Detect which cell encompasses the target text, then output its (x, y) center coordinate. 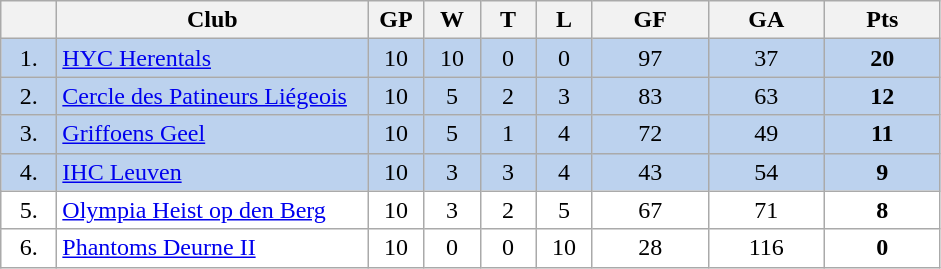
11 (882, 134)
Pts (882, 20)
Phantoms Deurne II (212, 248)
5. (29, 210)
116 (766, 248)
6. (29, 248)
1 (508, 134)
8 (882, 210)
T (508, 20)
20 (882, 58)
71 (766, 210)
L (564, 20)
Cercle des Patineurs Liégeois (212, 96)
3. (29, 134)
72 (650, 134)
1. (29, 58)
4. (29, 172)
2. (29, 96)
67 (650, 210)
GF (650, 20)
9 (882, 172)
63 (766, 96)
12 (882, 96)
37 (766, 58)
83 (650, 96)
GP (396, 20)
43 (650, 172)
W (452, 20)
54 (766, 172)
HYC Herentals (212, 58)
28 (650, 248)
97 (650, 58)
GA (766, 20)
Griffoens Geel (212, 134)
Olympia Heist op den Berg (212, 210)
IHC Leuven (212, 172)
Club (212, 20)
49 (766, 134)
